Locate the cell with the specified text and output its (x, y) center coordinate. 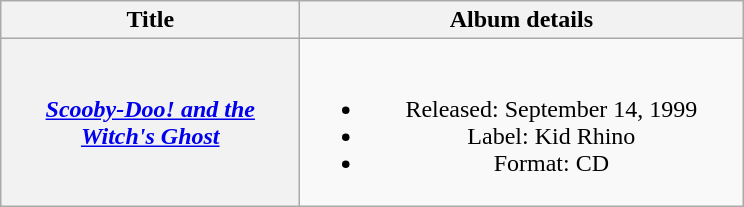
Released: September 14, 1999Label: Kid RhinoFormat: CD (522, 122)
Title (150, 20)
Scooby-Doo! and the Witch's Ghost (150, 122)
Album details (522, 20)
